Provide the (X, Y) coordinate of the cell's center where the given text is located.  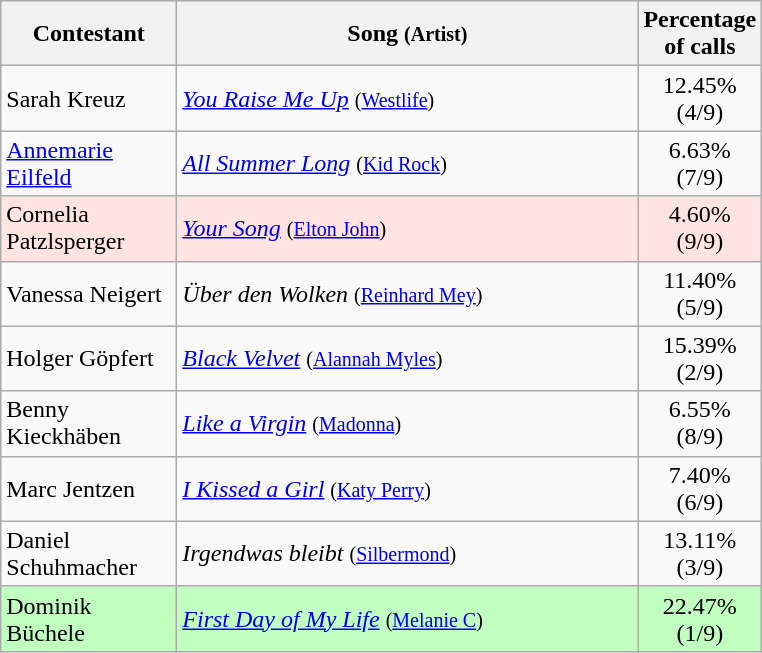
11.40% (5/9) (700, 294)
22.47% (1/9) (700, 618)
6.63% (7/9) (700, 164)
Cornelia Patzlsperger (89, 228)
Vanessa Neigert (89, 294)
All Summer Long (Kid Rock) (408, 164)
Black Velvet (Alannah Myles) (408, 358)
Benny Kieckhäben (89, 424)
Marc Jentzen (89, 488)
Über den Wolken (Reinhard Mey) (408, 294)
4.60% (9/9) (700, 228)
Sarah Kreuz (89, 98)
Holger Göpfert (89, 358)
Annemarie Eilfeld (89, 164)
Irgendwas bleibt (Silbermond) (408, 554)
15.39% (2/9) (700, 358)
7.40% (6/9) (700, 488)
Your Song (Elton John) (408, 228)
You Raise Me Up (Westlife) (408, 98)
13.11% (3/9) (700, 554)
Like a Virgin (Madonna) (408, 424)
Song (Artist) (408, 34)
Dominik Büchele (89, 618)
I Kissed a Girl (Katy Perry) (408, 488)
Daniel Schuhmacher (89, 554)
First Day of My Life (Melanie C) (408, 618)
Contestant (89, 34)
12.45% (4/9) (700, 98)
Percentage of calls (700, 34)
6.55% (8/9) (700, 424)
